Return [X, Y] of the center of cell containing provided text 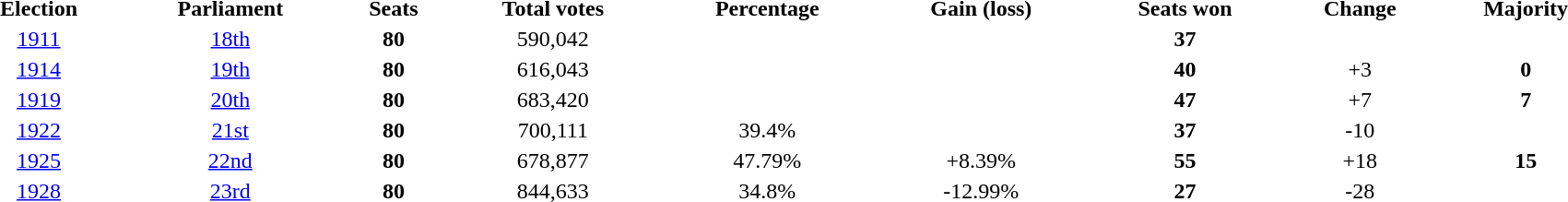
590,042 [553, 39]
-10 [1361, 130]
700,111 [553, 130]
47.79% [767, 160]
18th [230, 39]
+3 [1361, 69]
39.4% [767, 130]
+7 [1361, 100]
678,877 [553, 160]
40 [1185, 69]
21st [230, 130]
683,420 [553, 100]
616,043 [553, 69]
55 [1185, 160]
20th [230, 100]
47 [1185, 100]
+8.39% [981, 160]
+18 [1361, 160]
19th [230, 69]
22nd [230, 160]
